Return the [x, y] coordinate for the center point of the cell that contains the specified text.  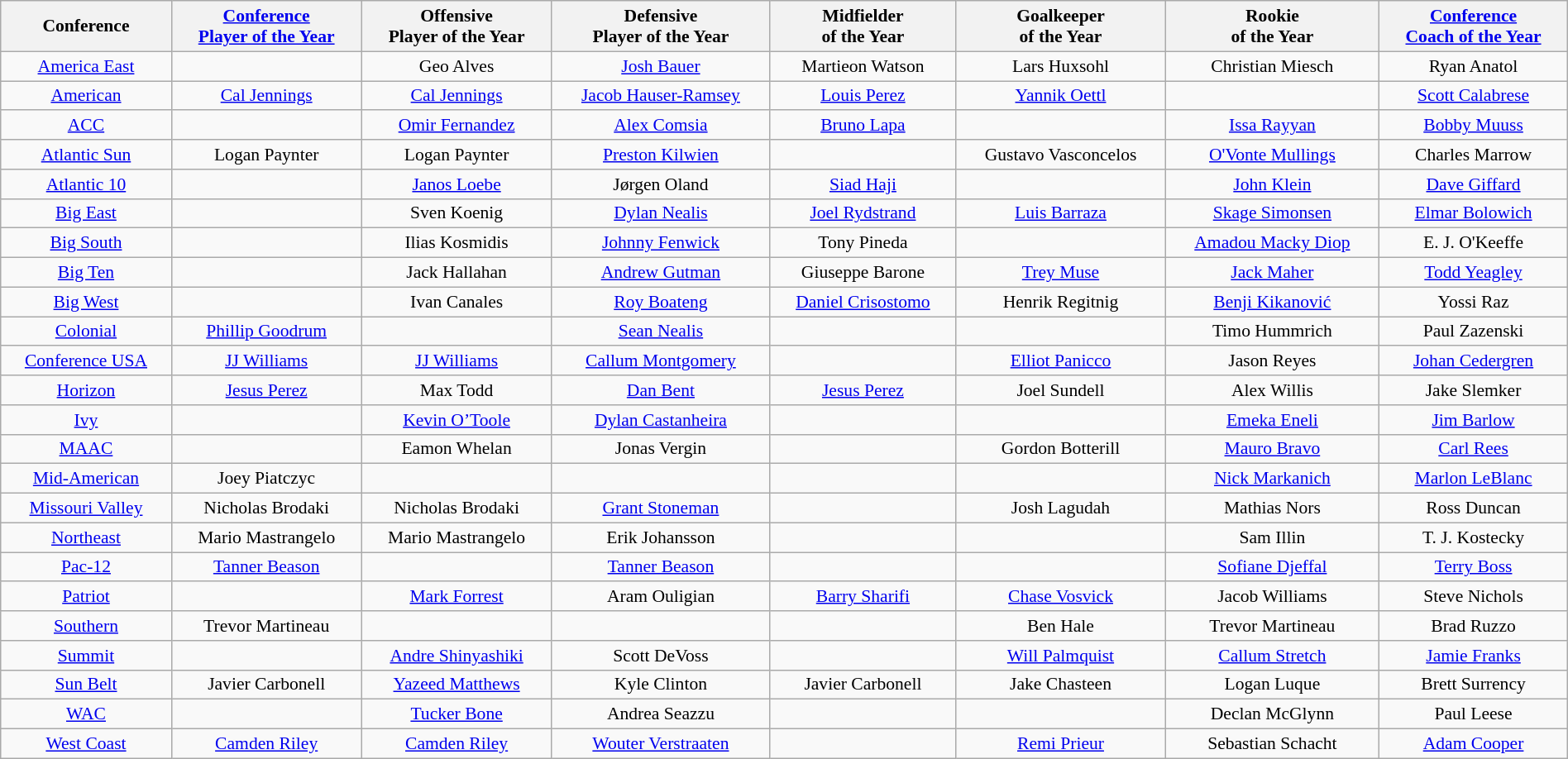
Conference [86, 26]
Johnny Fenwick [661, 243]
Jack Hallahan [457, 273]
Janos Loebe [457, 184]
Colonial [86, 332]
Remi Prieur [1060, 744]
Jake Slemker [1474, 390]
Wouter Verstraaten [661, 744]
Mathias Nors [1272, 508]
Big West [86, 302]
Horizon [86, 390]
Southern [86, 626]
Brett Surrency [1474, 685]
Summit [86, 656]
Yossi Raz [1474, 302]
Phillip Goodrum [266, 332]
Marlon LeBlanc [1474, 479]
Andrew Gutman [661, 273]
Sofiane Djeffal [1272, 567]
American [86, 96]
Roy Boateng [661, 302]
Tucker Bone [457, 714]
Sven Koenig [457, 213]
Kevin O’Toole [457, 420]
Martieon Watson [863, 66]
Adam Cooper [1474, 744]
Grant Stoneman [661, 508]
Erik Johansson [661, 537]
Bruno Lapa [863, 126]
Siad Haji [863, 184]
Joel Rydstrand [863, 213]
Giuseppe Barone [863, 273]
Northeast [86, 537]
Barry Sharifi [863, 597]
ConferenceCoach of the Year [1474, 26]
Conference USA [86, 361]
Jim Barlow [1474, 420]
Ivan Canales [457, 302]
Skage Simonsen [1272, 213]
Joey Piatczyc [266, 479]
T. J. Kostecky [1474, 537]
O'Vonte Mullings [1272, 155]
Elmar Bolowich [1474, 213]
Midfielderof the Year [863, 26]
Mark Forrest [457, 597]
West Coast [86, 744]
Paul Zazenski [1474, 332]
Jake Chasteen [1060, 685]
Brad Ruzzo [1474, 626]
Big Ten [86, 273]
Missouri Valley [86, 508]
Jørgen Oland [661, 184]
Jason Reyes [1272, 361]
America East [86, 66]
Andre Shinyashiki [457, 656]
Scott DeVoss [661, 656]
Timo Hummrich [1272, 332]
Issa Rayyan [1272, 126]
Louis Perez [863, 96]
Aram Ouligian [661, 597]
Dan Bent [661, 390]
Sean Nealis [661, 332]
Todd Yeagley [1474, 273]
Josh Lagudah [1060, 508]
Alex Willis [1272, 390]
Ben Hale [1060, 626]
Pac-12 [86, 567]
Luis Barraza [1060, 213]
Callum Stretch [1272, 656]
Emeka Eneli [1272, 420]
Tony Pineda [863, 243]
Andrea Seazzu [661, 714]
Atlantic Sun [86, 155]
Dylan Nealis [661, 213]
Nick Markanich [1272, 479]
Omir Fernandez [457, 126]
OffensivePlayer of the Year [457, 26]
Amadou Macky Diop [1272, 243]
Ilias Kosmidis [457, 243]
Ivy [86, 420]
Elliot Panicco [1060, 361]
Johan Cedergren [1474, 361]
Goalkeeperof the Year [1060, 26]
DefensivePlayer of the Year [661, 26]
Chase Vosvick [1060, 597]
Sebastian Schacht [1272, 744]
MAAC [86, 449]
Patriot [86, 597]
ConferencePlayer of the Year [266, 26]
Geo Alves [457, 66]
Kyle Clinton [661, 685]
Alex Comsia [661, 126]
Will Palmquist [1060, 656]
E. J. O'Keeffe [1474, 243]
Logan Luque [1272, 685]
Josh Bauer [661, 66]
Jamie Franks [1474, 656]
Preston Kilwien [661, 155]
Mauro Bravo [1272, 449]
Henrik Regitnig [1060, 302]
Christian Miesch [1272, 66]
Declan McGlynn [1272, 714]
Carl Rees [1474, 449]
Gordon Botterill [1060, 449]
Lars Huxsohl [1060, 66]
Jonas Vergin [661, 449]
Yazeed Matthews [457, 685]
Bobby Muuss [1474, 126]
Trey Muse [1060, 273]
Big South [86, 243]
WAC [86, 714]
Jacob Williams [1272, 597]
Jacob Hauser-Ramsey [661, 96]
Mid-American [86, 479]
Sam Illin [1272, 537]
Paul Leese [1474, 714]
Dave Giffard [1474, 184]
Max Todd [457, 390]
Gustavo Vasconcelos [1060, 155]
Steve Nichols [1474, 597]
Atlantic 10 [86, 184]
Benji Kikanović [1272, 302]
Callum Montgomery [661, 361]
Charles Marrow [1474, 155]
Joel Sundell [1060, 390]
Dylan Castanheira [661, 420]
Daniel Crisostomo [863, 302]
Scott Calabrese [1474, 96]
Big East [86, 213]
Eamon Whelan [457, 449]
Ryan Anatol [1474, 66]
Rookieof the Year [1272, 26]
ACC [86, 126]
Yannik Oettl [1060, 96]
Ross Duncan [1474, 508]
Jack Maher [1272, 273]
Terry Boss [1474, 567]
John Klein [1272, 184]
Sun Belt [86, 685]
